Pinpoint the cell where the given text exists, returning its (X, Y) midpoint coordinate. 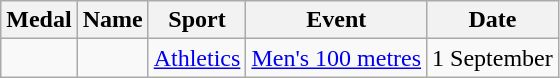
Name (112, 20)
Medal (39, 20)
1 September (493, 58)
Men's 100 metres (336, 58)
Athletics (197, 58)
Sport (197, 20)
Date (493, 20)
Event (336, 20)
